Output the (X, Y) coordinate of the center of the cell containing the given text.  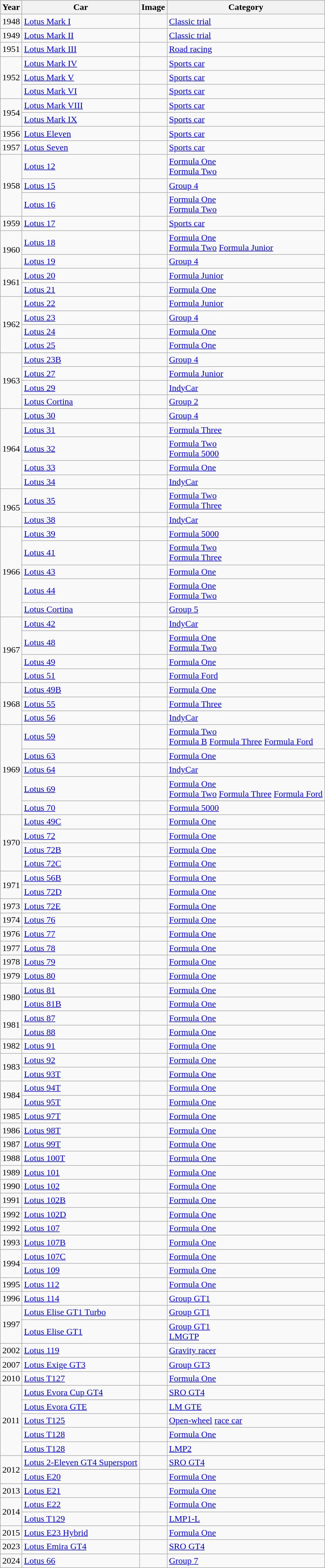
Lotus T129 (81, 1519)
Lotus 109 (81, 1270)
Lotus 78 (81, 948)
Lotus 27 (81, 373)
Formula TwoFormula 5000 (246, 449)
Lotus 72B (81, 850)
Lotus 101 (81, 1172)
Lotus T125 (81, 1421)
Lotus 48 (81, 642)
1968 (11, 704)
Lotus 19 (81, 262)
Lotus 49C (81, 822)
Lotus Emira GT4 (81, 1547)
Lotus 107 (81, 1228)
Lotus 77 (81, 934)
Open-wheel race car (246, 1421)
Lotus Mark VI (81, 91)
Lotus Evora GTE (81, 1407)
Lotus 24 (81, 332)
1956 (11, 133)
Lotus 63 (81, 756)
Lotus 34 (81, 482)
1951 (11, 49)
Lotus 72D (81, 892)
Lotus 64 (81, 770)
1966 (11, 572)
Group GT1LMGTP (246, 1331)
Lotus 76 (81, 920)
1991 (11, 1200)
2013 (11, 1491)
Lotus 88 (81, 1032)
Formula TwoFormula B Formula Three Formula Ford (246, 737)
Lotus Evora Cup GT4 (81, 1392)
Lotus 30 (81, 415)
1965 (11, 508)
1979 (11, 976)
Lotus 94T (81, 1088)
Lotus Mark V (81, 77)
1971 (11, 885)
Lotus 102B (81, 1200)
1980 (11, 997)
Lotus 56B (81, 878)
1959 (11, 224)
Lotus 59 (81, 737)
Lotus Mark IX (81, 119)
1967 (11, 650)
Lotus 49 (81, 662)
Lotus E22 (81, 1505)
2015 (11, 1533)
1976 (11, 934)
2023 (11, 1547)
LMP2 (246, 1449)
Lotus 92 (81, 1060)
Lotus Mark II (81, 35)
1957 (11, 147)
Gravity racer (246, 1350)
Lotus Exige GT3 (81, 1364)
Lotus 81B (81, 1004)
Lotus Mark IV (81, 63)
Lotus 98T (81, 1130)
Lotus 72C (81, 864)
Road racing (246, 49)
Formula OneFormula Two Formula Junior (246, 242)
Lotus 20 (81, 276)
2002 (11, 1350)
1952 (11, 77)
1982 (11, 1046)
Lotus Eleven (81, 133)
Group 5 (246, 610)
Lotus 107C (81, 1256)
Lotus 12 (81, 166)
Lotus 55 (81, 704)
1978 (11, 962)
1996 (11, 1298)
Lotus 44 (81, 591)
1985 (11, 1116)
Lotus Mark III (81, 49)
Lotus 99T (81, 1144)
Car (81, 7)
1987 (11, 1144)
Lotus 102 (81, 1186)
Lotus 39 (81, 534)
Lotus 21 (81, 290)
2010 (11, 1378)
Lotus Mark I (81, 21)
1961 (11, 283)
1983 (11, 1067)
Lotus 72E (81, 906)
Lotus 80 (81, 976)
Lotus 87 (81, 1018)
2011 (11, 1420)
Lotus 112 (81, 1284)
Lotus 25 (81, 345)
1997 (11, 1325)
Lotus 97T (81, 1116)
1984 (11, 1095)
Lotus Elise GT1 (81, 1331)
Lotus 33 (81, 468)
1960 (11, 250)
Lotus 15 (81, 185)
Lotus Elise GT1 Turbo (81, 1312)
Lotus 43 (81, 572)
2012 (11, 1470)
1958 (11, 185)
Formula Ford (246, 676)
Lotus Seven (81, 147)
1994 (11, 1263)
2007 (11, 1364)
Lotus 41 (81, 553)
1948 (11, 21)
Lotus 2-Eleven GT4 Supersport (81, 1463)
Lotus 29 (81, 387)
Lotus 42 (81, 624)
Lotus 23B (81, 359)
Lotus 23 (81, 318)
1993 (11, 1242)
Group 7 (246, 1561)
1973 (11, 906)
Lotus 81 (81, 990)
1974 (11, 920)
Lotus E23 Hybrid (81, 1533)
Lotus 95T (81, 1102)
1954 (11, 112)
Image (153, 7)
Lotus 38 (81, 520)
Lotus T127 (81, 1378)
1995 (11, 1284)
Lotus 70 (81, 808)
1949 (11, 35)
Lotus E20 (81, 1477)
Formula OneFormula Two Formula Three Formula Ford (246, 789)
1989 (11, 1172)
1969 (11, 770)
1986 (11, 1130)
Lotus E21 (81, 1491)
Lotus 119 (81, 1350)
1977 (11, 948)
Lotus 72 (81, 836)
Lotus 102D (81, 1214)
Year (11, 7)
1962 (11, 325)
Lotus 66 (81, 1561)
Lotus 51 (81, 676)
Lotus 22 (81, 304)
Lotus Mark VIII (81, 105)
1990 (11, 1186)
Lotus 93T (81, 1074)
Lotus 18 (81, 242)
LMP1-L (246, 1519)
Group 2 (246, 401)
1964 (11, 449)
Group GT3 (246, 1364)
1970 (11, 843)
Lotus 56 (81, 718)
2014 (11, 1512)
Lotus 100T (81, 1158)
Lotus 69 (81, 789)
Lotus 31 (81, 430)
Lotus 91 (81, 1046)
Lotus 114 (81, 1298)
Lotus 79 (81, 962)
Category (246, 7)
Lotus 35 (81, 501)
1963 (11, 380)
Lotus 17 (81, 224)
Lotus 16 (81, 205)
Lotus 107B (81, 1242)
LM GTE (246, 1407)
Lotus 32 (81, 449)
1981 (11, 1025)
Lotus 49B (81, 690)
2024 (11, 1561)
1988 (11, 1158)
